Pinpoint the cell where the given text exists, returning its (x, y) midpoint coordinate. 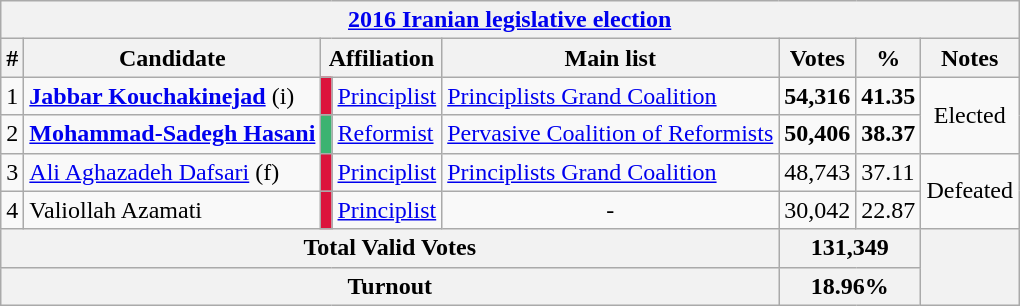
48,743 (818, 172)
- (610, 210)
Jabbar Kouchakinejad (i) (172, 96)
# (12, 58)
% (888, 58)
2016 Iranian legislative election (510, 20)
Reformist (387, 134)
18.96% (850, 286)
Elected (970, 115)
Valiollah Azamati (172, 210)
Affiliation (382, 58)
Notes (970, 58)
50,406 (818, 134)
3 (12, 172)
Votes (818, 58)
Ali Aghazadeh Dafsari (f) (172, 172)
Defeated (970, 191)
Pervasive Coalition of Reformists (610, 134)
37.11 (888, 172)
Mohammad-Sadegh Hasani (172, 134)
Total Valid Votes (390, 248)
38.37 (888, 134)
30,042 (818, 210)
1 (12, 96)
22.87 (888, 210)
41.35 (888, 96)
Main list (610, 58)
4 (12, 210)
131,349 (850, 248)
Candidate (172, 58)
54,316 (818, 96)
2 (12, 134)
Turnout (390, 286)
